Pinpoint the cell where the given text exists, returning its (X, Y) midpoint coordinate. 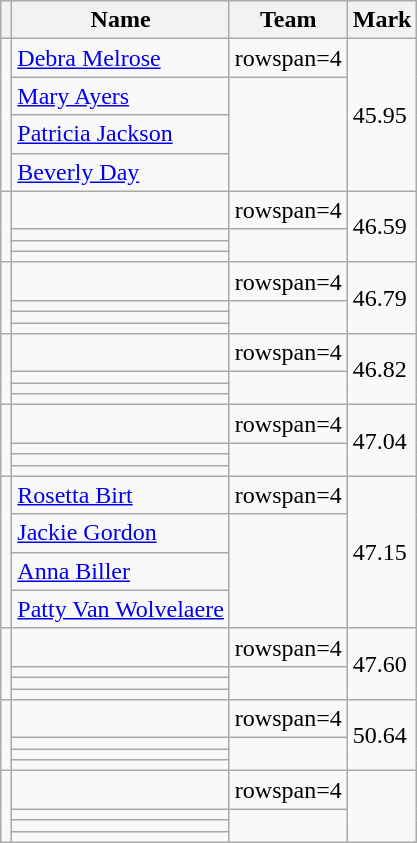
47.60 (382, 664)
Patricia Jackson (121, 134)
Debra Melrose (121, 58)
Mary Ayers (121, 96)
46.82 (382, 370)
Team (288, 20)
Jackie Gordon (121, 533)
Mark (382, 20)
Anna Biller (121, 571)
Patty Van Wolvelaere (121, 609)
47.15 (382, 552)
47.04 (382, 440)
Beverly Day (121, 172)
Rosetta Birt (121, 495)
46.59 (382, 226)
50.64 (382, 736)
Name (121, 20)
45.95 (382, 115)
46.79 (382, 298)
